Return [X, Y] of the center of cell containing provided text 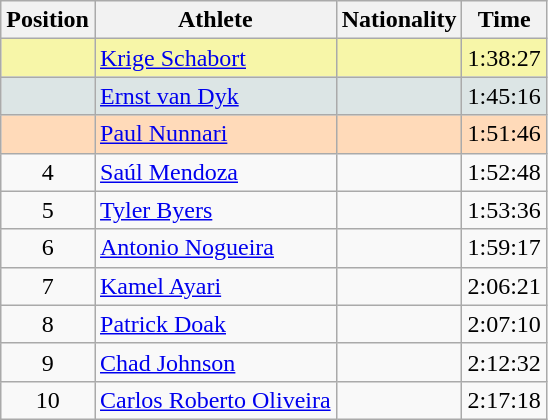
Patrick Doak [215, 324]
2:17:18 [504, 400]
2:07:10 [504, 324]
1:38:27 [504, 58]
Time [504, 20]
7 [48, 286]
10 [48, 400]
1:45:16 [504, 96]
Tyler Byers [215, 210]
Athlete [215, 20]
Antonio Nogueira [215, 248]
2:06:21 [504, 286]
Saúl Mendoza [215, 172]
Krige Schabort [215, 58]
Nationality [399, 20]
4 [48, 172]
1:53:36 [504, 210]
5 [48, 210]
9 [48, 362]
2:12:32 [504, 362]
Carlos Roberto Oliveira [215, 400]
Position [48, 20]
Chad Johnson [215, 362]
Ernst van Dyk [215, 96]
6 [48, 248]
Kamel Ayari [215, 286]
8 [48, 324]
1:59:17 [504, 248]
1:51:46 [504, 134]
1:52:48 [504, 172]
Paul Nunnari [215, 134]
